Locate the cell with the specified text and output its [X, Y] center coordinate. 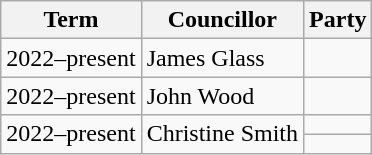
James Glass [222, 58]
John Wood [222, 96]
Party [338, 20]
Term [71, 20]
Christine Smith [222, 134]
Councillor [222, 20]
